Search for the cell housing the specified text and yield its [X, Y] center coordinate. 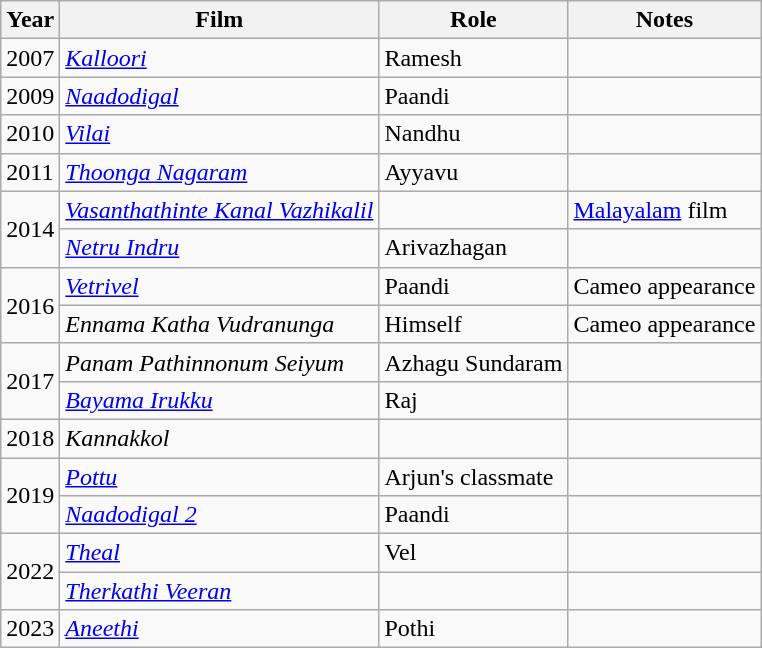
2010 [30, 134]
Ayyavu [474, 172]
Vetrivel [220, 286]
Vilai [220, 134]
Notes [664, 20]
Nandhu [474, 134]
2007 [30, 58]
2019 [30, 496]
2009 [30, 96]
Aneethi [220, 629]
Arivazhagan [474, 248]
Himself [474, 324]
2022 [30, 572]
Panam Pathinnonum Seiyum [220, 362]
Azhagu Sundaram [474, 362]
Raj [474, 400]
2014 [30, 229]
Role [474, 20]
Thoonga Nagaram [220, 172]
Kalloori [220, 58]
Arjun's classmate [474, 477]
Theal [220, 553]
Year [30, 20]
Vel [474, 553]
Malayalam film [664, 210]
2023 [30, 629]
2011 [30, 172]
Kannakkol [220, 438]
Bayama Irukku [220, 400]
Naadodigal 2 [220, 515]
2016 [30, 305]
Pothi [474, 629]
Therkathi Veeran [220, 591]
Pottu [220, 477]
Naadodigal [220, 96]
Ramesh [474, 58]
Vasanthathinte Kanal Vazhikalil [220, 210]
Netru Indru [220, 248]
2018 [30, 438]
Ennama Katha Vudranunga [220, 324]
Film [220, 20]
2017 [30, 381]
